Scan for the cell matching the given text and deliver its [x, y] coordinate at center. 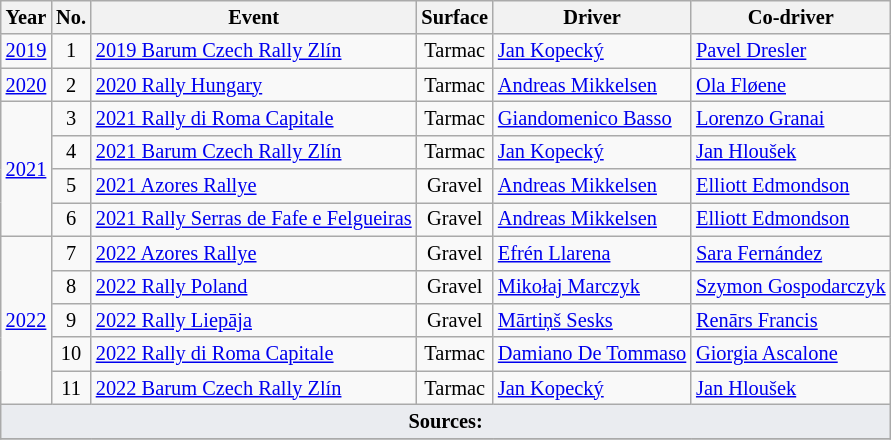
10 [71, 354]
Lorenzo Granai [790, 118]
Pavel Dresler [790, 51]
Giandomenico Basso [592, 118]
2019 [26, 51]
Surface [455, 17]
5 [71, 186]
Mikołaj Marczyk [592, 287]
2021 [26, 168]
6 [71, 219]
4 [71, 152]
2022 Barum Czech Rally Zlín [254, 388]
2022 Azores Rallye [254, 253]
2 [71, 85]
8 [71, 287]
3 [71, 118]
No. [71, 17]
2022 [26, 320]
Renārs Francis [790, 320]
Driver [592, 17]
Damiano De Tommaso [592, 354]
2022 Rally Poland [254, 287]
Mārtiņš Sesks [592, 320]
2020 [26, 85]
7 [71, 253]
Efrén Llarena [592, 253]
2019 Barum Czech Rally Zlín [254, 51]
2020 Rally Hungary [254, 85]
2021 Barum Czech Rally Zlín [254, 152]
2021 Rally Serras de Fafe e Felgueiras [254, 219]
Sources: [446, 421]
11 [71, 388]
2022 Rally di Roma Capitale [254, 354]
1 [71, 51]
Ola Fløene [790, 85]
Szymon Gospodarczyk [790, 287]
Sara Fernández [790, 253]
Event [254, 17]
2021 Rally di Roma Capitale [254, 118]
2021 Azores Rallye [254, 186]
Giorgia Ascalone [790, 354]
2022 Rally Liepāja [254, 320]
Year [26, 17]
Co-driver [790, 17]
9 [71, 320]
